Provide the [x, y] coordinate of the cell's center where the given text is located.  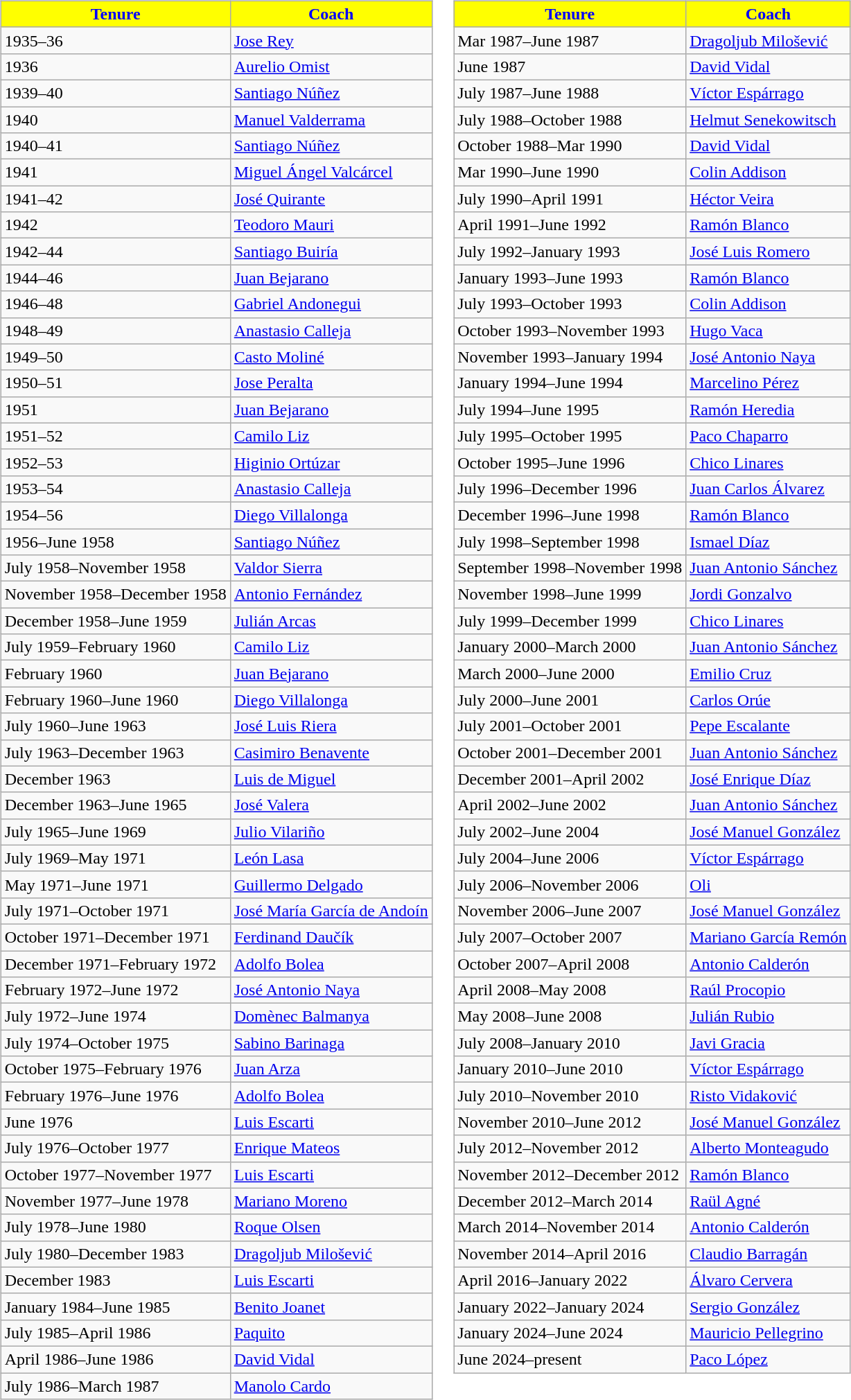
November 2010–June 2012 [570, 1122]
November 2006–June 2007 [570, 911]
1951 [115, 410]
April 1991–June 1992 [570, 225]
January 2010–June 2010 [570, 1069]
Mar 1990–June 1990 [570, 173]
Jose Rey [331, 40]
Gabriel Andonegui [331, 304]
November 1993–January 1994 [570, 357]
1951–52 [115, 436]
July 1963–December 1963 [115, 753]
Santiago Buiría [331, 252]
Claudio Barragán [769, 1254]
July 2000–June 2001 [570, 700]
José Quirante [331, 199]
Teodoro Mauri [331, 225]
October 1993–November 1993 [570, 331]
Alberto Monteagudo [769, 1148]
October 1988–Mar 1990 [570, 146]
December 1983 [115, 1280]
Mauricio Pellegrino [769, 1333]
Enrique Mateos [331, 1148]
Roque Olsen [331, 1227]
October 2007–April 2008 [570, 964]
July 2010–November 2010 [570, 1096]
1942 [115, 225]
José Luis Riera [331, 726]
January 2024–June 2024 [570, 1333]
November 2012–December 2012 [570, 1175]
December 1996–June 1998 [570, 515]
July 1987–June 1988 [570, 93]
October 2001–December 2001 [570, 753]
December 2012–March 2014 [570, 1201]
October 1975–February 1976 [115, 1069]
1946–48 [115, 304]
Valdor Sierra [331, 568]
July 1995–October 1995 [570, 436]
July 1971–October 1971 [115, 911]
1935–36 [115, 40]
1956–June 1958 [115, 541]
July 1959–February 1960 [115, 647]
July 1965–June 1969 [115, 832]
March 2014–November 2014 [570, 1227]
1954–56 [115, 515]
Álvaro Cervera [769, 1280]
May 1971–June 1971 [115, 884]
July 1960–June 1963 [115, 726]
Mariano Moreno [331, 1201]
José Valera [331, 805]
Julio Vilariño [331, 832]
July 1958–November 1958 [115, 568]
July 1978–June 1980 [115, 1227]
December 1963 [115, 779]
July 1994–June 1995 [570, 410]
July 1992–January 1993 [570, 252]
Jose Peralta [331, 383]
June 1976 [115, 1122]
Jordi Gonzalvo [769, 595]
Casto Moliné [331, 357]
Miguel Ángel Valcárcel [331, 173]
Juan Arza [331, 1069]
Paco López [769, 1359]
July 1986–March 1987 [115, 1385]
September 1998–November 1998 [570, 568]
July 2002–June 2004 [570, 832]
Sergio González [769, 1306]
November 1958–December 1958 [115, 595]
April 2008–May 2008 [570, 990]
July 1988–October 1988 [570, 120]
July 2006–November 2006 [570, 884]
Paco Chaparro [769, 436]
July 1999–December 1999 [570, 621]
Aurelio Omist [331, 67]
October 1995–June 1996 [570, 462]
José María García de Andoín [331, 911]
1944–46 [115, 278]
Javi Gracia [769, 1043]
José Luis Romero [769, 252]
June 2024–present [570, 1359]
Domènec Balmanya [331, 1017]
Hugo Vaca [769, 331]
April 2002–June 2002 [570, 805]
November 2014–April 2016 [570, 1254]
January 1984–June 1985 [115, 1306]
July 1990–April 1991 [570, 199]
July 1996–December 1996 [570, 489]
December 1958–June 1959 [115, 621]
Ferdinand Daučík [331, 937]
January 2022–January 2024 [570, 1306]
Marcelino Pérez [769, 383]
July 1976–October 1977 [115, 1148]
July 1985–April 1986 [115, 1333]
1948–49 [115, 331]
January 1993–June 1993 [570, 278]
1936 [115, 67]
Raúl Procopio [769, 990]
July 1998–September 1998 [570, 541]
Carlos Orúe [769, 700]
October 1971–December 1971 [115, 937]
July 1972–June 1974 [115, 1017]
February 1960 [115, 674]
Risto Vidaković [769, 1096]
Benito Joanet [331, 1306]
December 2001–April 2002 [570, 779]
Pepe Escalante [769, 726]
1940–41 [115, 146]
January 2000–March 2000 [570, 647]
Emilio Cruz [769, 674]
Manuel Valderrama [331, 120]
January 1994–June 1994 [570, 383]
July 1974–October 1975 [115, 1043]
July 2008–January 2010 [570, 1043]
Raül Agné [769, 1201]
Julián Rubio [769, 1017]
Higinio Ortúzar [331, 462]
July 1980–December 1983 [115, 1254]
February 1976–June 1976 [115, 1096]
Casimiro Benavente [331, 753]
February 1972–June 1972 [115, 990]
Antonio Fernández [331, 595]
December 1963–June 1965 [115, 805]
Manolo Cardo [331, 1385]
October 1977–November 1977 [115, 1175]
November 1998–June 1999 [570, 595]
March 2000–June 2000 [570, 674]
July 1993–October 1993 [570, 304]
Paquito [331, 1333]
Oli [769, 884]
Juan Carlos Álvarez [769, 489]
1939–40 [115, 93]
1941 [115, 173]
Luis de Miguel [331, 779]
1953–54 [115, 489]
1949–50 [115, 357]
1942–44 [115, 252]
December 1971–February 1972 [115, 964]
Héctor Veira [769, 199]
July 2001–October 2001 [570, 726]
May 2008–June 2008 [570, 1017]
July 1969–May 1971 [115, 858]
Helmut Senekowitsch [769, 120]
Sabino Barinaga [331, 1043]
1941–42 [115, 199]
July 2012–November 2012 [570, 1148]
Julián Arcas [331, 621]
Mar 1987–June 1987 [570, 40]
1950–51 [115, 383]
Ismael Díaz [769, 541]
April 2016–January 2022 [570, 1280]
1940 [115, 120]
José Enrique Díaz [769, 779]
July 2004–June 2006 [570, 858]
Ramón Heredia [769, 410]
1952–53 [115, 462]
November 1977–June 1978 [115, 1201]
Guillermo Delgado [331, 884]
León Lasa [331, 858]
June 1987 [570, 67]
Mariano García Remón [769, 937]
February 1960–June 1960 [115, 700]
July 2007–October 2007 [570, 937]
April 1986–June 1986 [115, 1359]
